Extract the (X, Y) coordinate from the center of the cell holding the provided text.  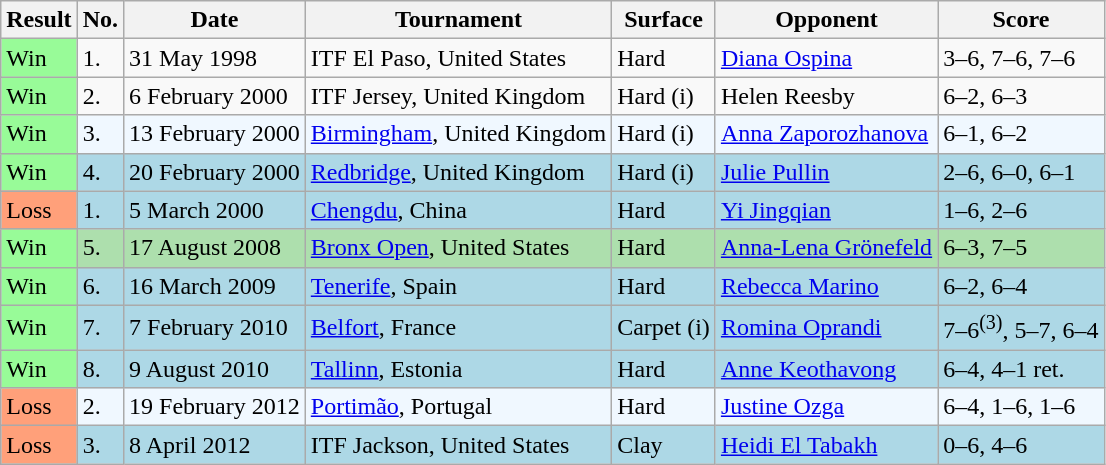
2–6, 6–0, 6–1 (1021, 172)
ITF El Paso, United States (458, 58)
6–2, 6–4 (1021, 286)
5 March 2000 (215, 210)
9 August 2010 (215, 369)
6 February 2000 (215, 96)
Diana Ospina (826, 58)
6. (100, 286)
ITF Jackson, United States (458, 445)
Date (215, 20)
Redbridge, United Kingdom (458, 172)
7–6(3), 5–7, 6–4 (1021, 328)
Clay (664, 445)
Yi Jingqian (826, 210)
Chengdu, China (458, 210)
6–4, 4–1 ret. (1021, 369)
Birmingham, United Kingdom (458, 134)
Result (39, 20)
6–3, 7–5 (1021, 248)
19 February 2012 (215, 407)
17 August 2008 (215, 248)
7 February 2010 (215, 328)
Romina Oprandi (826, 328)
Anna-Lena Grönefeld (826, 248)
0–6, 4–6 (1021, 445)
ITF Jersey, United Kingdom (458, 96)
Tallinn, Estonia (458, 369)
Helen Reesby (826, 96)
Tournament (458, 20)
6–4, 1–6, 1–6 (1021, 407)
Rebecca Marino (826, 286)
Portimão, Portugal (458, 407)
No. (100, 20)
Julie Pullin (826, 172)
Anna Zaporozhanova (826, 134)
5. (100, 248)
13 February 2000 (215, 134)
8. (100, 369)
31 May 1998 (215, 58)
6–2, 6–3 (1021, 96)
1–6, 2–6 (1021, 210)
Bronx Open, United States (458, 248)
3–6, 7–6, 7–6 (1021, 58)
Opponent (826, 20)
7. (100, 328)
6–1, 6–2 (1021, 134)
8 April 2012 (215, 445)
4. (100, 172)
Belfort, France (458, 328)
Anne Keothavong (826, 369)
20 February 2000 (215, 172)
Tenerife, Spain (458, 286)
Score (1021, 20)
Surface (664, 20)
16 March 2009 (215, 286)
Heidi El Tabakh (826, 445)
Carpet (i) (664, 328)
Justine Ozga (826, 407)
